Locate the cell with the specified text and output its [x, y] center coordinate. 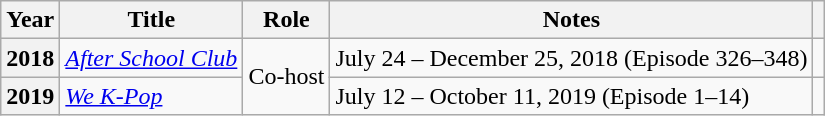
Title [152, 20]
Year [30, 20]
Co-host [286, 77]
2019 [30, 96]
2018 [30, 58]
July 12 – October 11, 2019 (Episode 1–14) [572, 96]
July 24 – December 25, 2018 (Episode 326–348) [572, 58]
Role [286, 20]
We K-Pop [152, 96]
After School Club [152, 58]
Notes [572, 20]
